From the cell containing the given text, extract its center point as [x, y] coordinate. 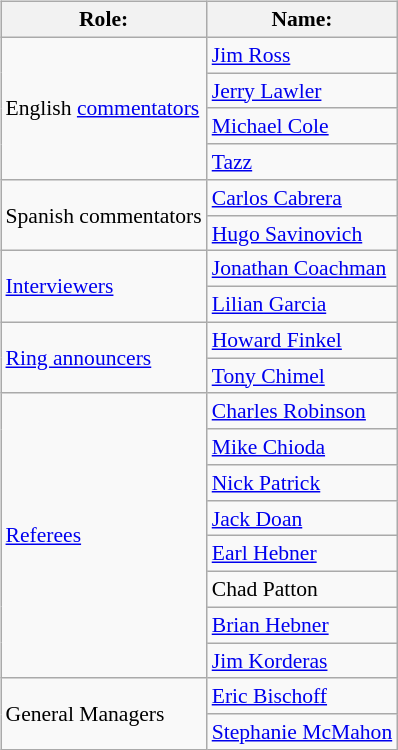
General Managers [103, 714]
Tazz [302, 162]
Earl Hebner [302, 554]
Lilian Garcia [302, 305]
Hugo Savinovich [302, 233]
Spanish commentators [103, 216]
Tony Chimel [302, 376]
Referees [103, 536]
Ring announcers [103, 358]
Jerry Lawler [302, 91]
Stephanie McMahon [302, 732]
Charles Robinson [302, 411]
Jack Doan [302, 518]
Jim Korderas [302, 661]
Carlos Cabrera [302, 198]
Eric Bischoff [302, 696]
Jonathan Coachman [302, 269]
Brian Hebner [302, 625]
Nick Patrick [302, 483]
Chad Patton [302, 590]
Name: [302, 20]
Mike Chioda [302, 447]
Role: [103, 20]
Howard Finkel [302, 340]
English commentators [103, 108]
Interviewers [103, 286]
Jim Ross [302, 55]
Michael Cole [302, 126]
